Find where the given text appears and provide that cell's center as (X, Y) coordinate. 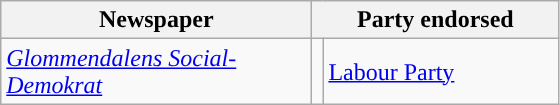
Newspaper (156, 20)
Party endorsed (436, 20)
Labour Party (441, 72)
Glommendalens Social-Demokrat (156, 72)
